Provide the (x, y) coordinate of the cell's center where the given text is located.  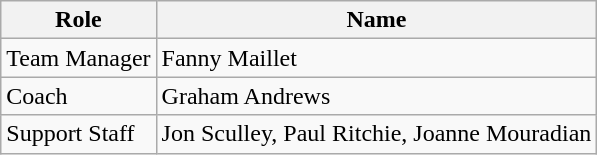
Coach (78, 96)
Graham Andrews (376, 96)
Fanny Maillet (376, 58)
Team Manager (78, 58)
Name (376, 20)
Support Staff (78, 134)
Jon Sculley, Paul Ritchie, Joanne Mouradian (376, 134)
Role (78, 20)
